Output the (x, y) coordinate of the center of the cell containing the given text.  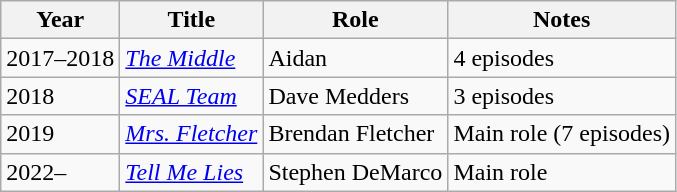
3 episodes (562, 96)
Notes (562, 20)
Tell Me Lies (192, 172)
Dave Medders (356, 96)
Year (60, 20)
The Middle (192, 58)
Role (356, 20)
SEAL Team (192, 96)
Title (192, 20)
2019 (60, 134)
4 episodes (562, 58)
2018 (60, 96)
2017–2018 (60, 58)
Brendan Fletcher (356, 134)
Main role (7 episodes) (562, 134)
Aidan (356, 58)
Main role (562, 172)
Stephen DeMarco (356, 172)
2022– (60, 172)
Mrs. Fletcher (192, 134)
